Locate the cell with the specified text and output its (X, Y) center coordinate. 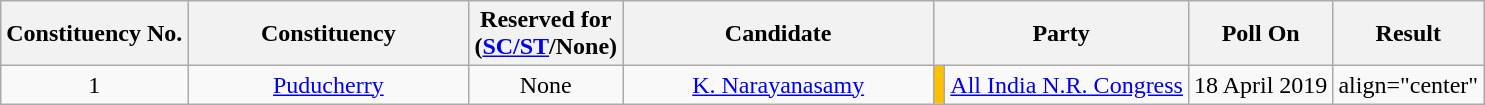
Constituency (328, 34)
Reserved for(SC/ST/None) (546, 34)
Result (1408, 34)
1 (94, 85)
All India N.R. Congress (1067, 85)
Candidate (778, 34)
Poll On (1260, 34)
Puducherry (328, 85)
Party (1062, 34)
K. Narayanasamy (778, 85)
18 April 2019 (1260, 85)
None (546, 85)
align="center" (1408, 85)
Constituency No. (94, 34)
